Provide the (x, y) coordinate of the cell's center where the given text is located.  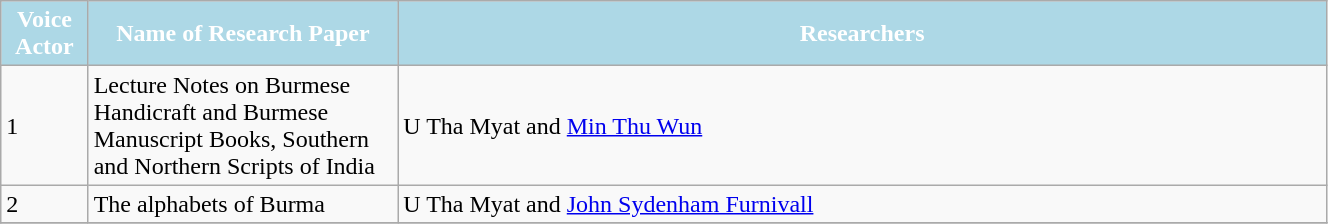
2 (44, 204)
The alphabets of Burma (243, 204)
1 (44, 126)
Name of Research Paper (243, 34)
Voice Actor (44, 34)
U Tha Myat and John Sydenham Furnivall (862, 204)
Lecture Notes on Burmese Handicraft and Burmese Manuscript Books, Southern and Northern Scripts of India (243, 126)
Researchers (862, 34)
U Tha Myat and Min Thu Wun (862, 126)
